Extract the (X, Y) coordinate from the center of the cell holding the provided text.  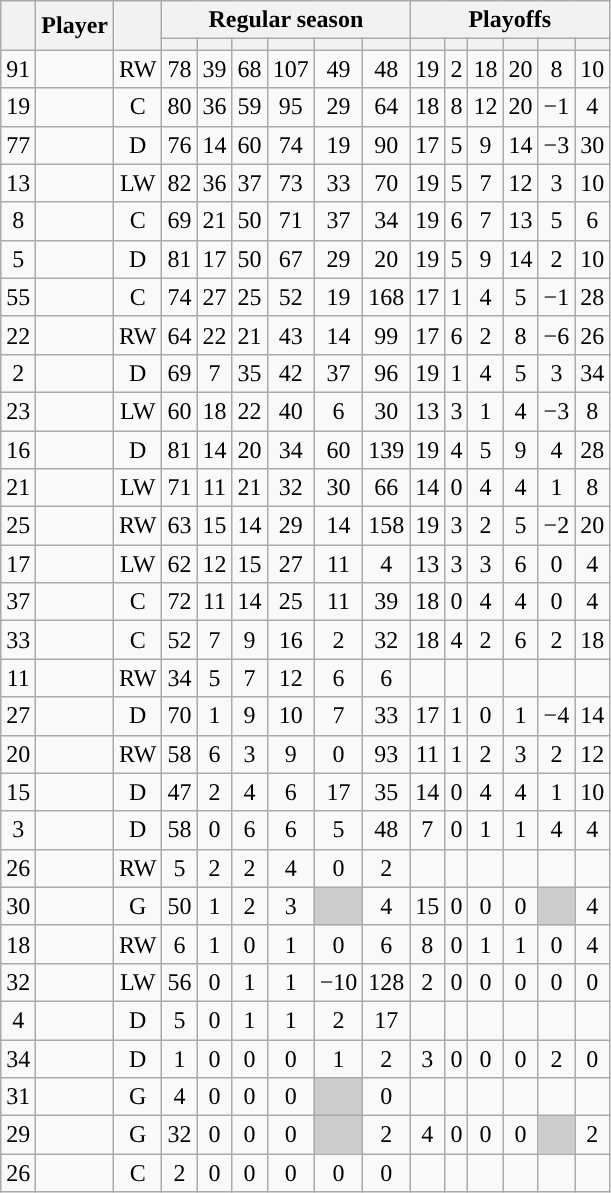
31 (18, 1097)
43 (290, 335)
−10 (338, 982)
158 (386, 526)
59 (250, 107)
63 (180, 526)
80 (180, 107)
67 (290, 259)
99 (386, 335)
42 (290, 373)
82 (180, 183)
Playoffs (510, 20)
76 (180, 145)
49 (338, 69)
168 (386, 297)
72 (180, 602)
78 (180, 69)
−4 (556, 716)
66 (386, 488)
40 (290, 411)
23 (18, 411)
93 (386, 754)
95 (290, 107)
−2 (556, 526)
90 (386, 145)
107 (290, 69)
68 (250, 69)
96 (386, 373)
77 (18, 145)
62 (180, 564)
47 (180, 792)
139 (386, 449)
Regular season (286, 20)
73 (290, 183)
Player (75, 26)
56 (180, 982)
91 (18, 69)
55 (18, 297)
−6 (556, 335)
128 (386, 982)
